Identify which cell holds the provided text, then report its (x, y) central coordinate. 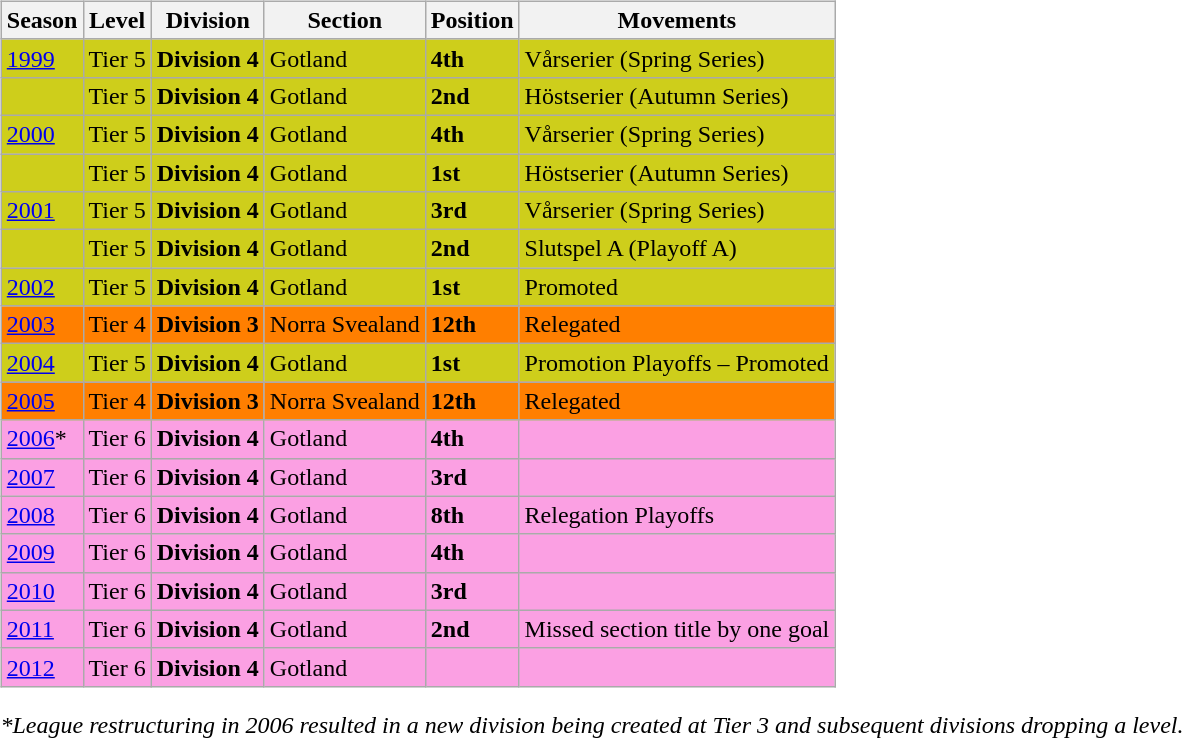
Slutspel A (Playoff A) (677, 249)
2007 (42, 477)
2011 (42, 629)
2010 (42, 591)
Section (344, 20)
Movements (677, 20)
Missed section title by one goal (677, 629)
2008 (42, 515)
1999 (42, 58)
Position (472, 20)
2012 (42, 667)
2009 (42, 553)
Level (117, 20)
Season (42, 20)
Division (208, 20)
2005 (42, 401)
2000 (42, 134)
2006* (42, 439)
2001 (42, 211)
2004 (42, 363)
2003 (42, 325)
Promotion Playoffs – Promoted (677, 363)
8th (472, 515)
Promoted (677, 287)
2002 (42, 287)
Relegation Playoffs (677, 515)
